Provide the [x, y] coordinate of the cell's center where the given text is located.  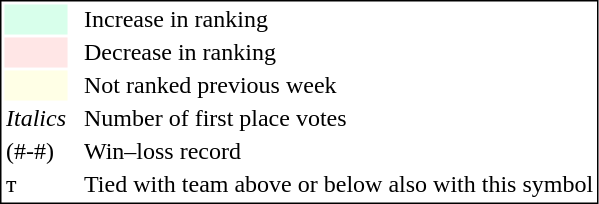
Win–loss record [338, 151]
Italics [36, 119]
Not ranked previous week [338, 85]
Number of first place votes [338, 119]
(#-#) [36, 151]
Increase in ranking [338, 19]
т [36, 185]
Decrease in ranking [338, 53]
Tied with team above or below also with this symbol [338, 185]
